Find where the given text appears and provide that cell's center as (X, Y) coordinate. 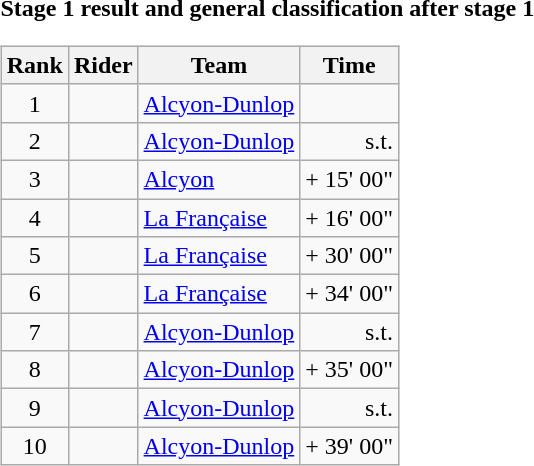
+ 16' 00" (350, 217)
2 (34, 141)
8 (34, 370)
10 (34, 446)
7 (34, 332)
1 (34, 103)
3 (34, 179)
4 (34, 217)
Time (350, 65)
+ 34' 00" (350, 294)
+ 39' 00" (350, 446)
5 (34, 256)
6 (34, 294)
Rider (103, 65)
9 (34, 408)
Rank (34, 65)
+ 15' 00" (350, 179)
+ 35' 00" (350, 370)
Alcyon (219, 179)
+ 30' 00" (350, 256)
Team (219, 65)
